From the cell containing the given text, extract its center point as [x, y] coordinate. 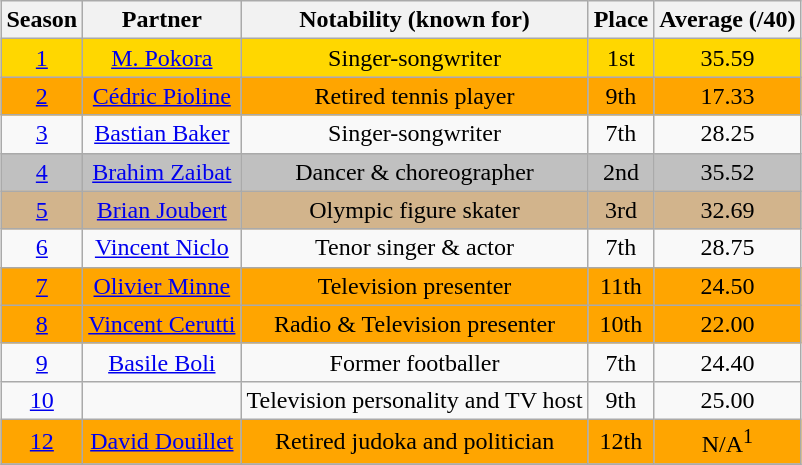
24.40 [728, 362]
Olympic figure skater [414, 210]
12th [621, 442]
35.52 [728, 172]
Olivier Minne [162, 286]
1 [42, 58]
David Douillet [162, 442]
Notability (known for) [414, 20]
5 [42, 210]
11th [621, 286]
Dancer & choreographer [414, 172]
Television presenter [414, 286]
Retired tennis player [414, 96]
1st [621, 58]
Tenor singer & actor [414, 248]
10 [42, 400]
2 [42, 96]
Place [621, 20]
32.69 [728, 210]
24.50 [728, 286]
17.33 [728, 96]
Season [42, 20]
9 [42, 362]
22.00 [728, 324]
12 [42, 442]
Partner [162, 20]
Average (/40) [728, 20]
8 [42, 324]
Vincent Cerutti [162, 324]
3rd [621, 210]
7 [42, 286]
Cédric Pioline [162, 96]
Vincent Niclo [162, 248]
N/A1 [728, 442]
Brian Joubert [162, 210]
M. Pokora [162, 58]
28.25 [728, 134]
Brahim Zaibat [162, 172]
6 [42, 248]
2nd [621, 172]
28.75 [728, 248]
Retired judoka and politician [414, 442]
Television personality and TV host [414, 400]
Former footballer [414, 362]
10th [621, 324]
35.59 [728, 58]
25.00 [728, 400]
Bastian Baker [162, 134]
3 [42, 134]
Radio & Television presenter [414, 324]
4 [42, 172]
Basile Boli [162, 362]
